Determine the (x, y) coordinate at the center of the cell enclosing the given text.  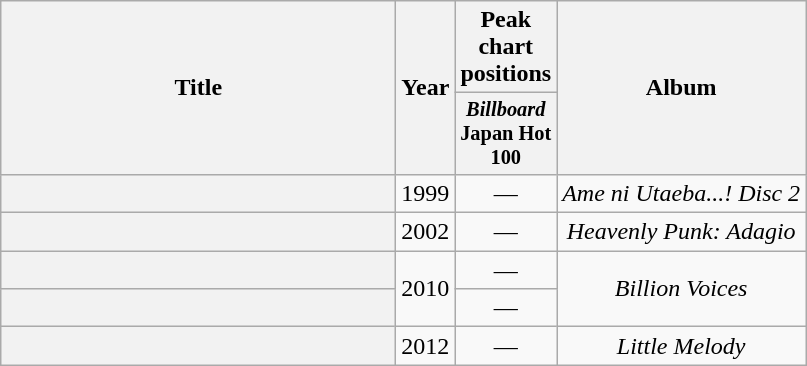
Peak chart positions (506, 47)
Album (682, 88)
2002 (426, 232)
Billion Voices (682, 289)
1999 (426, 193)
Heavenly Punk: Adagio (682, 232)
2012 (426, 346)
Ame ni Utaeba...! Disc 2 (682, 193)
Year (426, 88)
Little Melody (682, 346)
Billboard Japan Hot 100 (506, 134)
2010 (426, 289)
Title (198, 88)
